Pinpoint the cell where the given text exists, returning its [X, Y] midpoint coordinate. 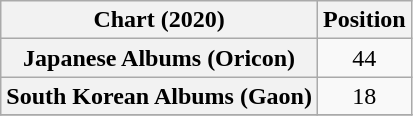
Chart (2020) [160, 20]
44 [364, 58]
South Korean Albums (Gaon) [160, 96]
Position [364, 20]
Japanese Albums (Oricon) [160, 58]
18 [364, 96]
